Return (x, y) of the center of cell containing provided text 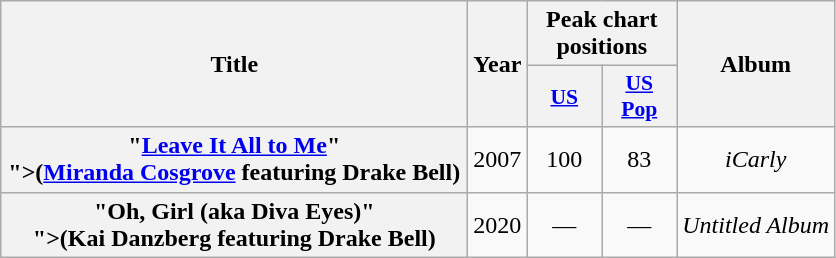
"Leave It All to Me"">(Miranda Cosgrove featuring Drake Bell) (234, 160)
Title (234, 64)
Untitled Album (756, 224)
100 (564, 160)
iCarly (756, 160)
2007 (498, 160)
2020 (498, 224)
Album (756, 64)
"Oh, Girl (aka Diva Eyes)"">(Kai Danzberg featuring Drake Bell) (234, 224)
Peak chart positions (602, 34)
USPop (640, 96)
US (564, 96)
Year (498, 64)
83 (640, 160)
